From the cell containing the given text, extract its center point as [X, Y] coordinate. 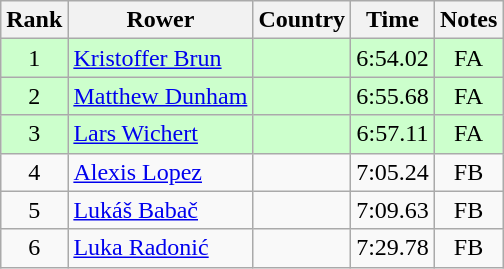
3 [34, 134]
7:05.24 [393, 172]
Alexis Lopez [160, 172]
5 [34, 210]
7:09.63 [393, 210]
Kristoffer Brun [160, 58]
Notes [468, 20]
7:29.78 [393, 248]
6:54.02 [393, 58]
1 [34, 58]
6 [34, 248]
Lars Wichert [160, 134]
6:57.11 [393, 134]
4 [34, 172]
6:55.68 [393, 96]
Time [393, 20]
Lukáš Babač [160, 210]
Luka Radonić [160, 248]
Rank [34, 20]
Matthew Dunham [160, 96]
Country [302, 20]
Rower [160, 20]
2 [34, 96]
